Detect which cell encompasses the target text, then output its [x, y] center coordinate. 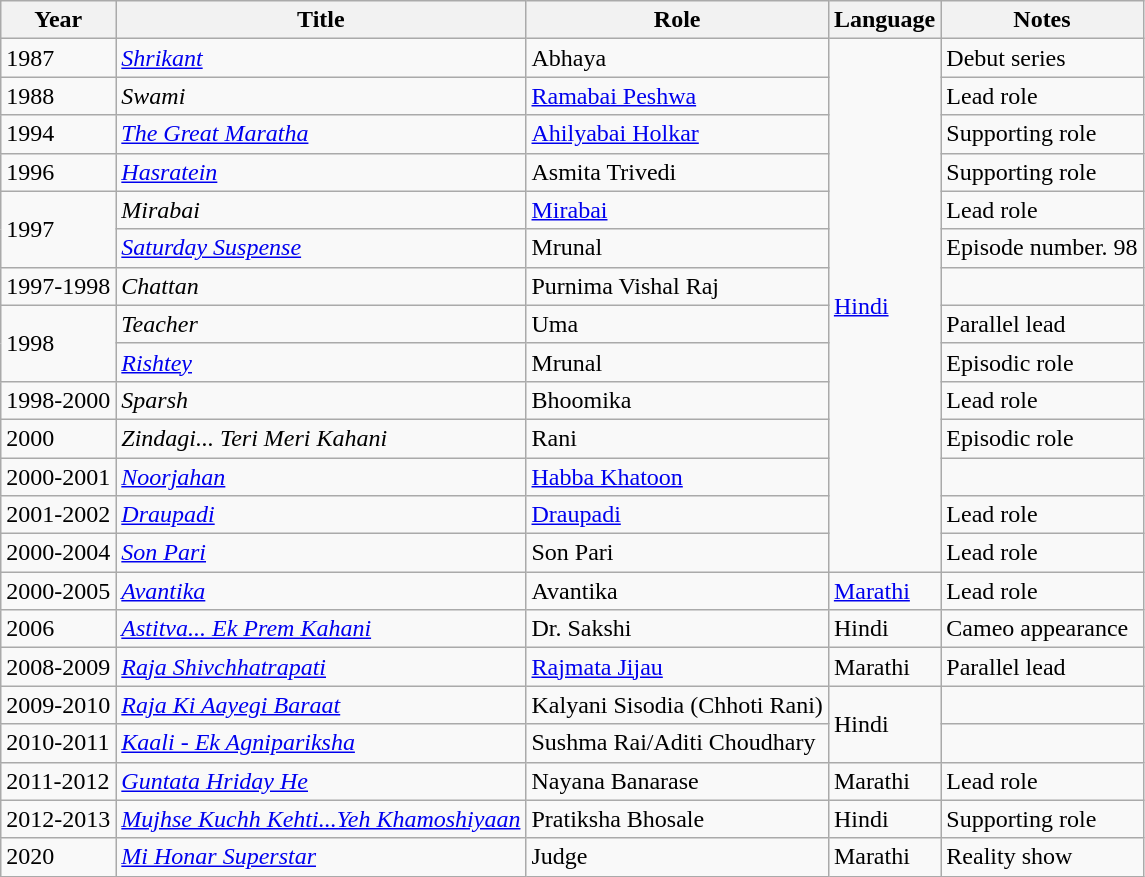
1998 [58, 343]
1997 [58, 229]
Zindagi... Teri Meri Kahani [321, 438]
1998-2000 [58, 400]
Guntata Hriday He [321, 781]
Raja Shivchhatrapati [321, 667]
Rajmata Jijau [677, 667]
2008-2009 [58, 667]
1987 [58, 58]
2006 [58, 629]
Raja Ki Aayegi Baraat [321, 705]
Abhaya [677, 58]
Title [321, 20]
Hasratein [321, 172]
Cameo appearance [1042, 629]
Kaali - Ek Agnipariksha [321, 743]
Notes [1042, 20]
Shrikant [321, 58]
Nayana Banarase [677, 781]
Bhoomika [677, 400]
Chattan [321, 286]
1988 [58, 96]
Ramabai Peshwa [677, 96]
Mujhse Kuchh Kehti...Yeh Khamoshiyaan [321, 819]
Asmita Trivedi [677, 172]
2001-2002 [58, 515]
Uma [677, 324]
2010-2011 [58, 743]
2020 [58, 857]
Rani [677, 438]
The Great Maratha [321, 134]
Kalyani Sisodia (Chhoti Rani) [677, 705]
Ahilyabai Holkar [677, 134]
1997-1998 [58, 286]
Language [884, 20]
Episode number. 98 [1042, 248]
Mi Honar Superstar [321, 857]
Pratiksha Bhosale [677, 819]
1994 [58, 134]
Astitva... Ek Prem Kahani [321, 629]
2000-2001 [58, 477]
1996 [58, 172]
Year [58, 20]
Purnima Vishal Raj [677, 286]
Swami [321, 96]
2000 [58, 438]
2000-2004 [58, 553]
2009-2010 [58, 705]
Saturday Suspense [321, 248]
Habba Khatoon [677, 477]
Reality show [1042, 857]
Sparsh [321, 400]
Rishtey [321, 362]
Debut series [1042, 58]
Role [677, 20]
2012-2013 [58, 819]
Teacher [321, 324]
Dr. Sakshi [677, 629]
Sushma Rai/Aditi Choudhary [677, 743]
2000-2005 [58, 591]
Noorjahan [321, 477]
2011-2012 [58, 781]
Judge [677, 857]
